Return (X, Y) of the center of cell containing provided text 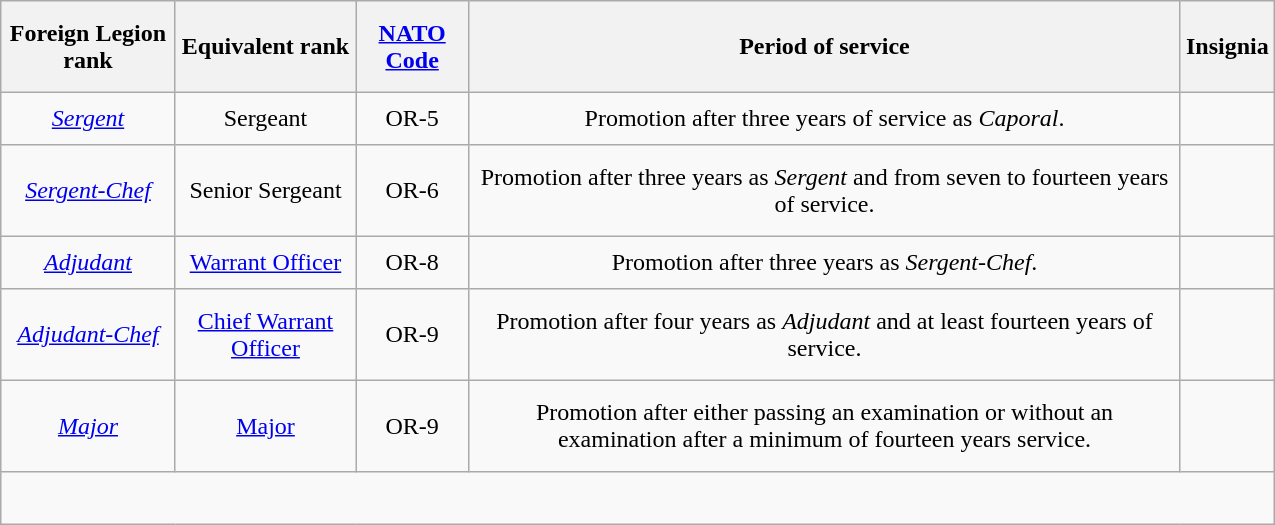
Chief Warrant Officer (265, 334)
Period of service (825, 46)
OR-8 (412, 262)
Adjudant-Chef (88, 334)
Senior Sergeant (265, 190)
Promotion after three years as Sergent-Chef. (825, 262)
Promotion after three years of service as Caporal. (825, 118)
Foreign Legion rank (88, 46)
Insignia (1227, 46)
Promotion after either passing an examination or without an examination after a minimum of fourteen years service. (825, 426)
Sergent (88, 118)
Adjudant (88, 262)
Promotion after four years as Adjudant and at least fourteen years of service. (825, 334)
Sergeant (265, 118)
Warrant Officer (265, 262)
Promotion after three years as Sergent and from seven to fourteen years of service. (825, 190)
OR-5 (412, 118)
Equivalent rank (265, 46)
NATO Code (412, 46)
OR-6 (412, 190)
Sergent-Chef (88, 190)
